Capture the cell that displays the provided text and extract its [X, Y] central coordinate. 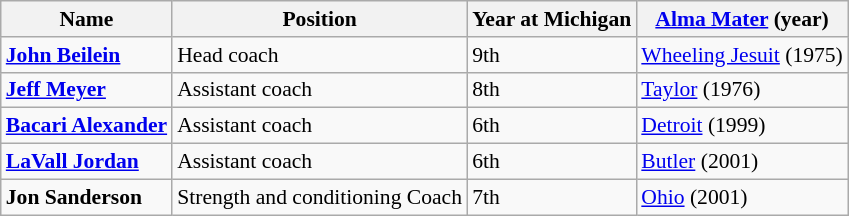
Bacari Alexander [86, 126]
8th [552, 90]
9th [552, 55]
Butler (2001) [742, 162]
Taylor (1976) [742, 90]
LaVall Jordan [86, 162]
Jeff Meyer [86, 90]
Head coach [320, 55]
Detroit (1999) [742, 126]
Strength and conditioning Coach [320, 197]
Position [320, 19]
Ohio (2001) [742, 197]
Year at Michigan [552, 19]
Name [86, 19]
Alma Mater (year) [742, 19]
John Beilein [86, 55]
Jon Sanderson [86, 197]
Wheeling Jesuit (1975) [742, 55]
7th [552, 197]
